For the text-containing cell, return its midpoint in (x, y) coordinate format. 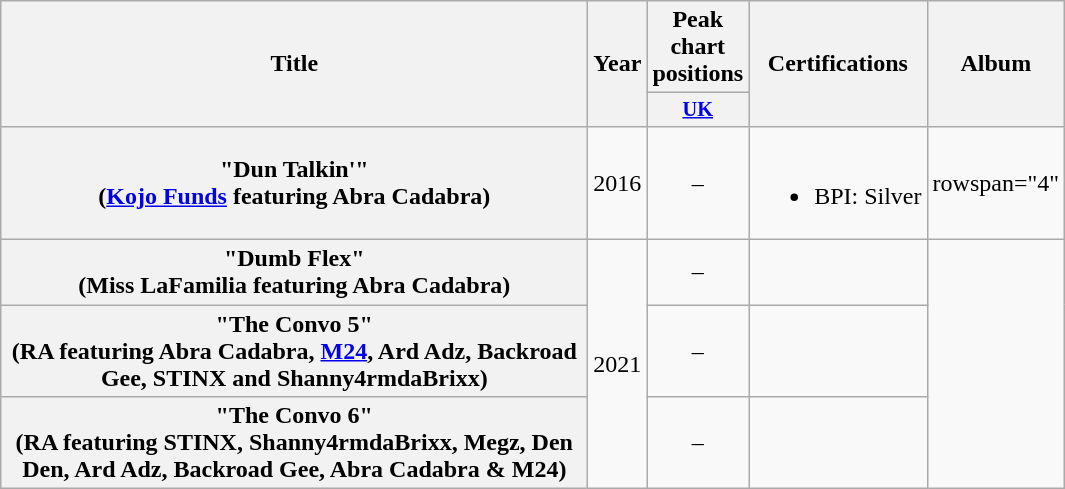
2021 (618, 364)
Certifications (838, 64)
rowspan="4" (996, 182)
BPI: Silver (838, 182)
"The Convo 6"(RA featuring STINX, Shanny4rmdaBrixx, Megz, Den Den, Ard Adz, Backroad Gee, Abra Cadabra & M24) (294, 443)
UK (698, 110)
2016 (618, 182)
"Dun Talkin'"(Kojo Funds featuring Abra Cadabra) (294, 182)
"Dumb Flex"(Miss LaFamilia featuring Abra Cadabra) (294, 272)
"The Convo 5"(RA featuring Abra Cadabra, M24, Ard Adz, Backroad Gee, STINX and Shanny4rmdaBrixx) (294, 351)
Album (996, 64)
Peak chart positions (698, 47)
Title (294, 64)
Year (618, 64)
